Detect which cell encompasses the target text, then output its (x, y) center coordinate. 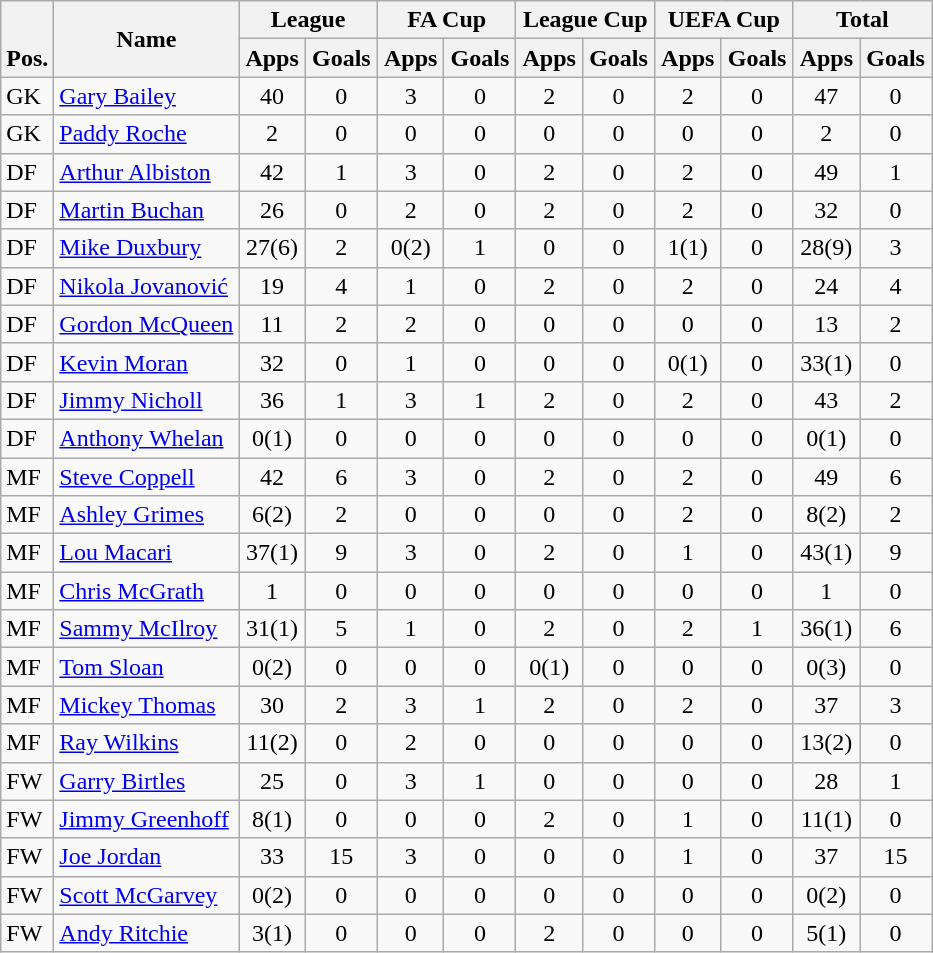
8(2) (826, 515)
Ashley Grimes (146, 515)
Nikola Jovanović (146, 286)
Anthony Whelan (146, 438)
Gary Bailey (146, 96)
47 (826, 96)
0(3) (826, 667)
League (308, 20)
43(1) (826, 553)
1(1) (688, 248)
Ray Wilkins (146, 743)
League Cup (586, 20)
FA Cup (446, 20)
31(1) (272, 629)
Mickey Thomas (146, 705)
13 (826, 324)
Kevin Moran (146, 362)
30 (272, 705)
24 (826, 286)
Steve Coppell (146, 477)
Name (146, 39)
Chris McGrath (146, 591)
Jimmy Greenhoff (146, 819)
25 (272, 781)
26 (272, 210)
37(1) (272, 553)
Joe Jordan (146, 857)
Jimmy Nicholl (146, 400)
40 (272, 96)
5 (341, 629)
Pos. (28, 39)
Mike Duxbury (146, 248)
19 (272, 286)
13(2) (826, 743)
33(1) (826, 362)
3(1) (272, 933)
28 (826, 781)
36(1) (826, 629)
11(2) (272, 743)
Scott McGarvey (146, 895)
11 (272, 324)
Total (862, 20)
28(9) (826, 248)
Lou Macari (146, 553)
Martin Buchan (146, 210)
Andy Ritchie (146, 933)
Paddy Roche (146, 134)
Arthur Albiston (146, 172)
Gordon McQueen (146, 324)
5(1) (826, 933)
27(6) (272, 248)
36 (272, 400)
Sammy McIlroy (146, 629)
11(1) (826, 819)
8(1) (272, 819)
Tom Sloan (146, 667)
6(2) (272, 515)
43 (826, 400)
33 (272, 857)
UEFA Cup (724, 20)
Garry Birtles (146, 781)
